Scan for the cell matching the given text and deliver its [x, y] coordinate at center. 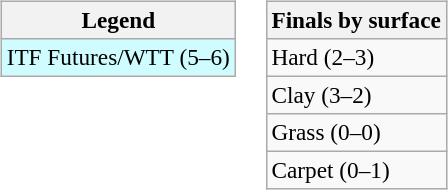
Hard (2–3) [356, 57]
Clay (3–2) [356, 95]
Grass (0–0) [356, 133]
ITF Futures/WTT (5–6) [118, 57]
Legend [118, 20]
Finals by surface [356, 20]
Carpet (0–1) [356, 171]
